Provide the [X, Y] coordinate of the cell's center where the given text is located.  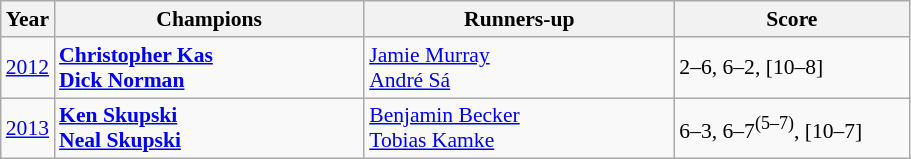
2–6, 6–2, [10–8] [792, 68]
Score [792, 19]
Benjamin Becker Tobias Kamke [519, 128]
Jamie Murray André Sá [519, 68]
Runners-up [519, 19]
Christopher Kas Dick Norman [209, 68]
2013 [28, 128]
Year [28, 19]
Champions [209, 19]
2012 [28, 68]
6–3, 6–7(5–7), [10–7] [792, 128]
Ken Skupski Neal Skupski [209, 128]
